Output the [X, Y] coordinate of the center of the cell containing the given text.  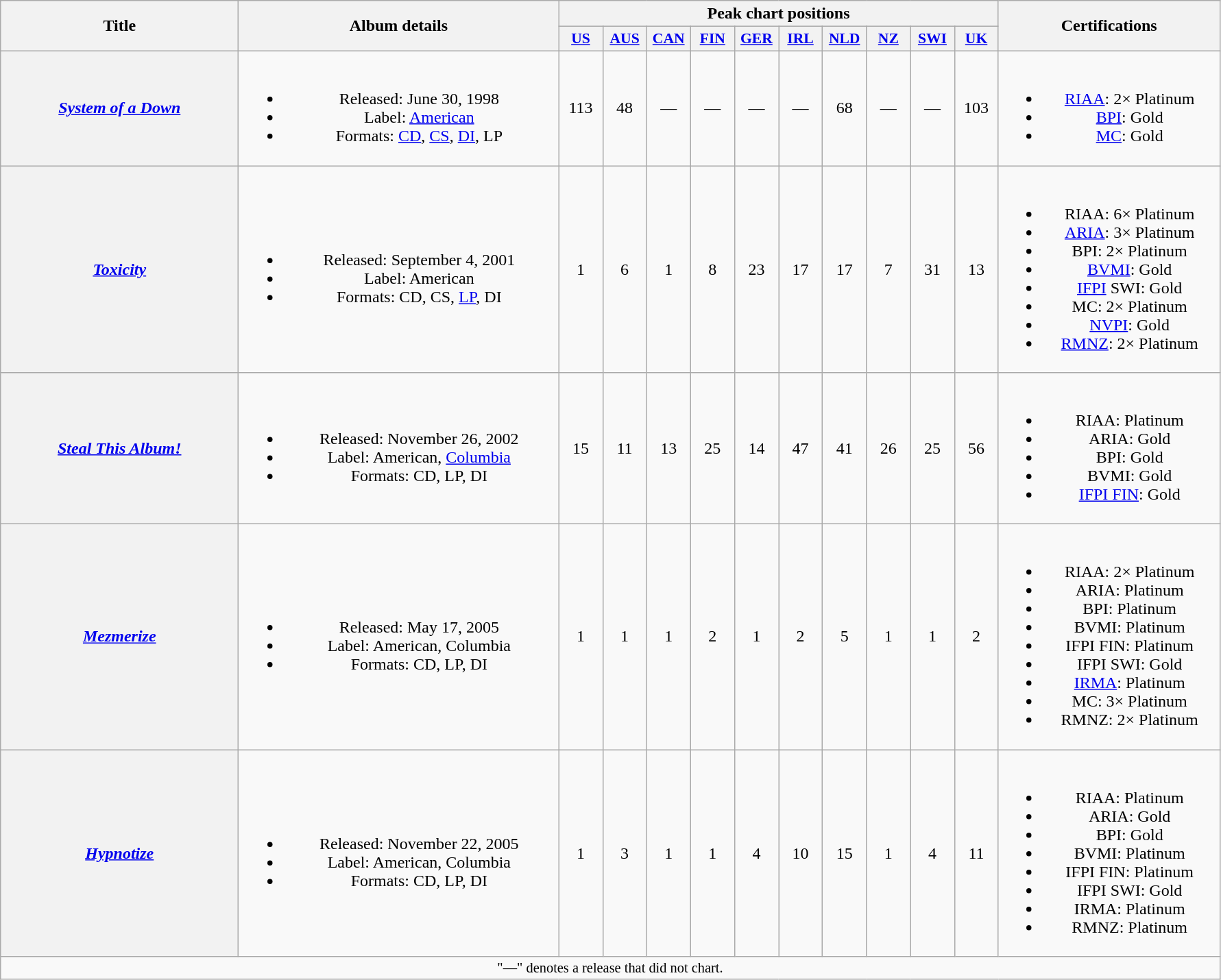
Released: September 4, 2001Label: AmericanFormats: CD, CS, LP, DI [399, 269]
26 [888, 448]
48 [625, 108]
IRL [801, 39]
Released: November 22, 2005Label: American, ColumbiaFormats: CD, LP, DI [399, 853]
41 [845, 448]
RIAA: PlatinumARIA: GoldBPI: GoldBVMI: GoldIFPI FIN: Gold [1109, 448]
23 [756, 269]
"—" denotes a release that did not chart. [610, 968]
Steal This Album! [119, 448]
7 [888, 269]
14 [756, 448]
Released: June 30, 1998Label: AmericanFormats: CD, CS, DI, LP [399, 108]
CAN [668, 39]
US [581, 39]
RIAA: PlatinumARIA: GoldBPI: GoldBVMI: PlatinumIFPI FIN: PlatinumIFPI SWI: GoldIRMA: PlatinumRMNZ: Platinum [1109, 853]
Mezmerize [119, 637]
Title [119, 26]
Toxicity [119, 269]
UK [976, 39]
System of a Down [119, 108]
Peak chart positions [779, 14]
SWI [932, 39]
3 [625, 853]
RIAA: 2× PlatinumARIA: PlatinumBPI: PlatinumBVMI: PlatinumIFPI FIN: PlatinumIFPI SWI: GoldIRMA: PlatinumMC: 3× PlatinumRMNZ: 2× Platinum [1109, 637]
56 [976, 448]
RIAA: 2× PlatinumBPI: GoldMC: Gold [1109, 108]
Album details [399, 26]
Hypnotize [119, 853]
8 [712, 269]
113 [581, 108]
6 [625, 269]
RIAA: 6× PlatinumARIA: 3× PlatinumBPI: 2× PlatinumBVMI: GoldIFPI SWI: GoldMC: 2× PlatinumNVPI: GoldRMNZ: 2× Platinum [1109, 269]
AUS [625, 39]
NZ [888, 39]
103 [976, 108]
NLD [845, 39]
GER [756, 39]
68 [845, 108]
Released: May 17, 2005Label: American, ColumbiaFormats: CD, LP, DI [399, 637]
Released: November 26, 2002Label: American, ColumbiaFormats: CD, LP, DI [399, 448]
FIN [712, 39]
47 [801, 448]
Certifications [1109, 26]
5 [845, 637]
31 [932, 269]
10 [801, 853]
